Search for the cell housing the specified text and yield its (x, y) center coordinate. 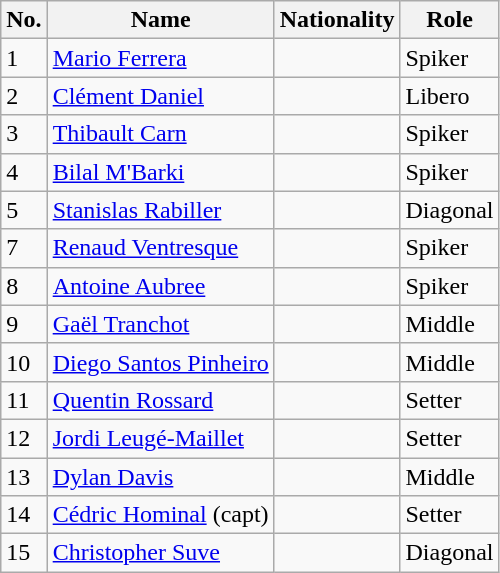
15 (24, 553)
Thibault Carn (160, 134)
Diego Santos Pinheiro (160, 362)
Renaud Ventresque (160, 248)
Quentin Rossard (160, 400)
9 (24, 324)
Jordi Leugé-Maillet (160, 438)
Role (450, 20)
Clément Daniel (160, 96)
Cédric Hominal (capt) (160, 515)
Name (160, 20)
1 (24, 58)
5 (24, 210)
Christopher Suve (160, 553)
2 (24, 96)
Nationality (337, 20)
Antoine Aubree (160, 286)
Gaël Tranchot (160, 324)
No. (24, 20)
12 (24, 438)
10 (24, 362)
Libero (450, 96)
7 (24, 248)
4 (24, 172)
3 (24, 134)
8 (24, 286)
Bilal M'Barki (160, 172)
Mario Ferrera (160, 58)
11 (24, 400)
13 (24, 477)
14 (24, 515)
Dylan Davis (160, 477)
Stanislas Rabiller (160, 210)
